Pinpoint the cell where the given text exists, returning its [x, y] midpoint coordinate. 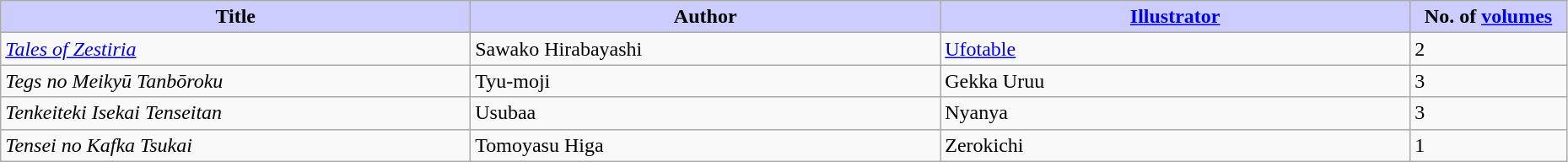
Ufotable [1176, 49]
Tegs no Meikyū Tanbōroku [236, 81]
Title [236, 17]
Illustrator [1176, 17]
1 [1489, 145]
Nyanya [1176, 113]
2 [1489, 49]
Tomoyasu Higa [705, 145]
Tensei no Kafka Tsukai [236, 145]
Tyu-moji [705, 81]
Author [705, 17]
Tenkeiteki Isekai Tenseitan [236, 113]
Sawako Hirabayashi [705, 49]
Tales of Zestiria [236, 49]
Zerokichi [1176, 145]
No. of volumes [1489, 17]
Usubaa [705, 113]
Gekka Uruu [1176, 81]
